Return [x, y] of the center of cell containing provided text 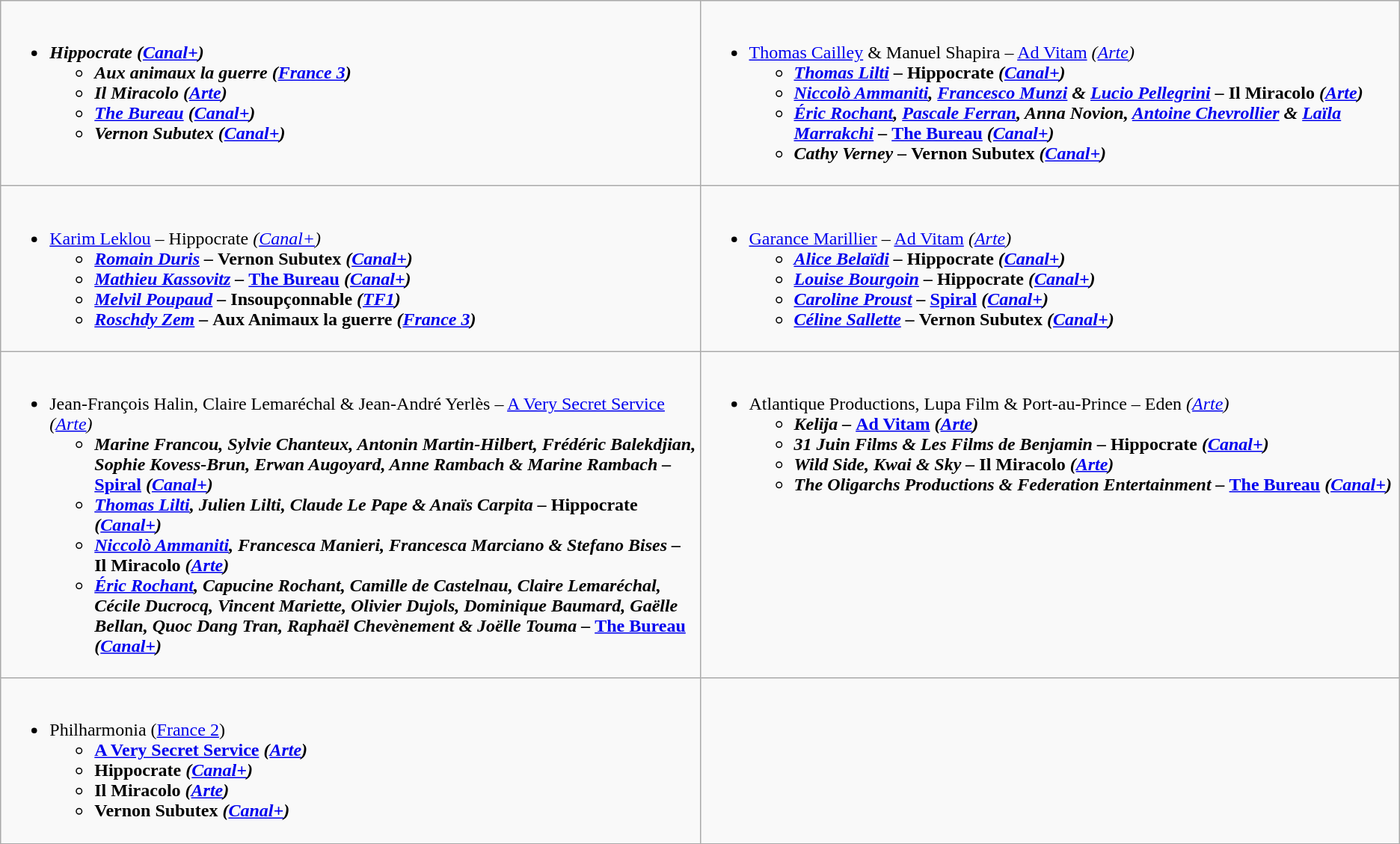
Hippocrate (Canal+)Aux animaux la guerre (France 3)Il Miracolo (Arte)The Bureau (Canal+)Vernon Subutex (Canal+) [350, 93]
Philharmonia (France 2)A Very Secret Service (Arte)Hippocrate (Canal+)Il Miracolo (Arte)Vernon Subutex (Canal+) [350, 761]
